Return (X, Y) of the center of cell containing provided text 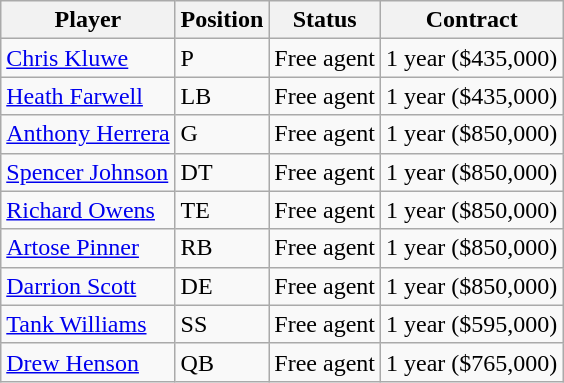
TE (222, 210)
G (222, 134)
Chris Kluwe (88, 58)
Heath Farwell (88, 96)
LB (222, 96)
Drew Henson (88, 362)
DE (222, 286)
RB (222, 248)
Contract (472, 20)
1 year ($765,000) (472, 362)
QB (222, 362)
Tank Williams (88, 324)
Position (222, 20)
Artose Pinner (88, 248)
Spencer Johnson (88, 172)
Darrion Scott (88, 286)
Player (88, 20)
Status (325, 20)
DT (222, 172)
1 year ($595,000) (472, 324)
SS (222, 324)
Anthony Herrera (88, 134)
Richard Owens (88, 210)
P (222, 58)
